Detect which cell encompasses the target text, then output its [X, Y] center coordinate. 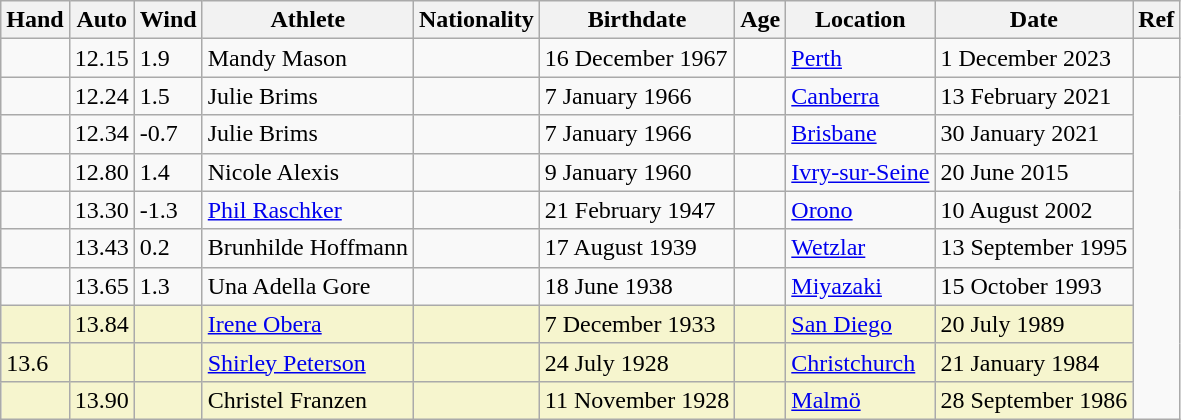
Canberra [860, 96]
-0.7 [168, 134]
1.5 [168, 96]
Auto [102, 20]
Irene Obera [308, 324]
1.3 [168, 286]
12.24 [102, 96]
Birthdate [636, 20]
13 September 1995 [1034, 248]
1.4 [168, 172]
13.6 [35, 362]
7 December 1933 [636, 324]
13.84 [102, 324]
21 January 1984 [1034, 362]
Malmö [860, 400]
Location [860, 20]
Miyazaki [860, 286]
13.43 [102, 248]
Shirley Peterson [308, 362]
18 June 1938 [636, 286]
Wetzlar [860, 248]
30 January 2021 [1034, 134]
Orono [860, 210]
13.90 [102, 400]
Brunhilde Hoffmann [308, 248]
San Diego [860, 324]
20 July 1989 [1034, 324]
Brisbane [860, 134]
Christchurch [860, 362]
Phil Raschker [308, 210]
Christel Franzen [308, 400]
12.15 [102, 58]
13 February 2021 [1034, 96]
1.9 [168, 58]
17 August 1939 [636, 248]
11 November 1928 [636, 400]
0.2 [168, 248]
Date [1034, 20]
Age [760, 20]
9 January 1960 [636, 172]
28 September 1986 [1034, 400]
20 June 2015 [1034, 172]
Nicole Alexis [308, 172]
Wind [168, 20]
21 February 1947 [636, 210]
13.65 [102, 286]
13.30 [102, 210]
Mandy Mason [308, 58]
Nationality [477, 20]
Una Adella Gore [308, 286]
Athlete [308, 20]
16 December 1967 [636, 58]
12.80 [102, 172]
12.34 [102, 134]
10 August 2002 [1034, 210]
-1.3 [168, 210]
Perth [860, 58]
Ivry-sur-Seine [860, 172]
Hand [35, 20]
Ref [1156, 20]
1 December 2023 [1034, 58]
24 July 1928 [636, 362]
15 October 1993 [1034, 286]
